Find where the given text appears and provide that cell's center as [x, y] coordinate. 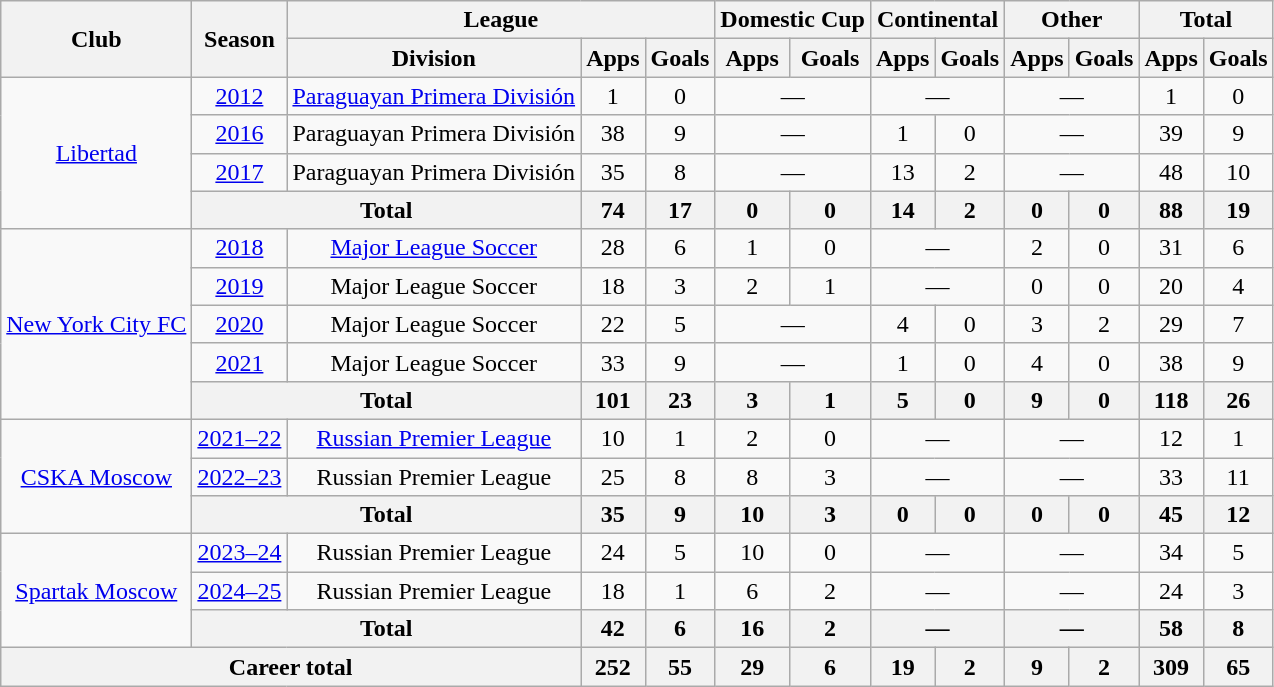
2020 [240, 324]
Other [1072, 20]
2023–24 [240, 553]
88 [1171, 210]
65 [1238, 667]
20 [1171, 286]
2019 [240, 286]
2022–23 [240, 477]
Division [434, 58]
17 [680, 210]
CSKA Moscow [96, 476]
Club [96, 39]
7 [1238, 324]
16 [752, 629]
13 [902, 172]
2021 [240, 362]
Continental [937, 20]
48 [1171, 172]
2017 [240, 172]
118 [1171, 400]
55 [680, 667]
11 [1238, 477]
31 [1171, 248]
2018 [240, 248]
2016 [240, 134]
Libertad [96, 153]
Spartak Moscow [96, 591]
Career total [291, 667]
28 [613, 248]
23 [680, 400]
2012 [240, 96]
252 [613, 667]
45 [1171, 515]
39 [1171, 134]
22 [613, 324]
League [501, 20]
42 [613, 629]
309 [1171, 667]
101 [613, 400]
25 [613, 477]
Season [240, 39]
2021–22 [240, 438]
New York City FC [96, 324]
14 [902, 210]
58 [1171, 629]
74 [613, 210]
26 [1238, 400]
34 [1171, 553]
2024–25 [240, 591]
Domestic Cup [793, 20]
